Capture the cell that displays the provided text and extract its [X, Y] central coordinate. 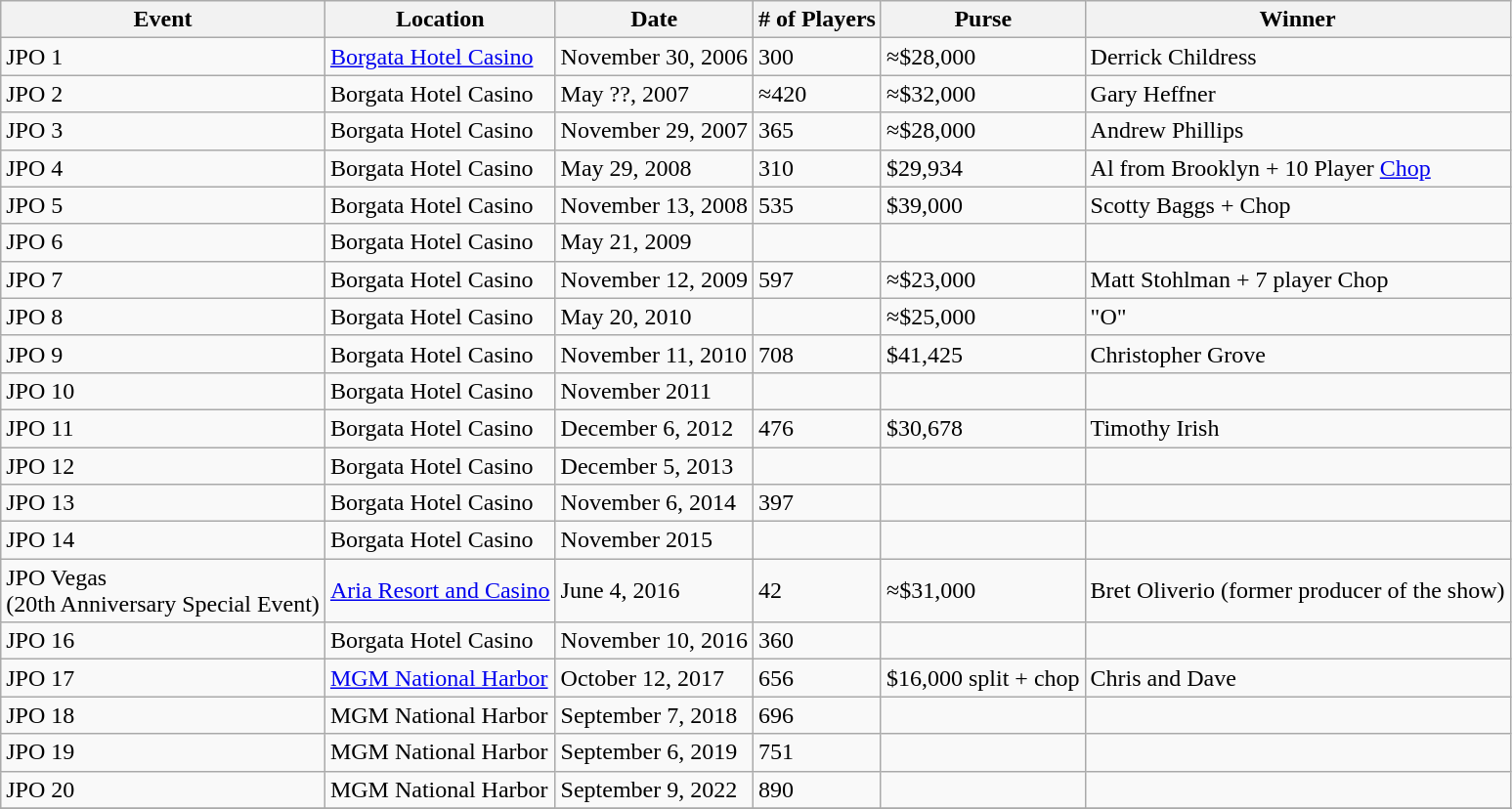
JPO 2 [163, 94]
890 [817, 789]
535 [817, 205]
JPO 19 [163, 752]
300 [817, 57]
$41,425 [983, 354]
JPO 1 [163, 57]
≈$23,000 [983, 279]
June 4, 2016 [654, 590]
December 5, 2013 [654, 466]
JPO 16 [163, 641]
Location [440, 20]
JPO 7 [163, 279]
JPO Vegas (20th Anniversary Special Event) [163, 590]
310 [817, 168]
November 2011 [654, 391]
JPO 13 [163, 503]
Christopher Grove [1298, 354]
September 9, 2022 [654, 789]
Matt Stohlman + 7 player Chop [1298, 279]
$16,000 split + chop [983, 678]
708 [817, 354]
696 [817, 715]
JPO 11 [163, 428]
Andrew Phillips [1298, 131]
September 7, 2018 [654, 715]
December 6, 2012 [654, 428]
Chris and Dave [1298, 678]
September 6, 2019 [654, 752]
November 30, 2006 [654, 57]
# of Players [817, 20]
JPO 5 [163, 205]
Bret Oliverio (former producer of the show) [1298, 590]
JPO 10 [163, 391]
≈$32,000 [983, 94]
May 21, 2009 [654, 242]
751 [817, 752]
Timothy Irish [1298, 428]
JPO 6 [163, 242]
656 [817, 678]
42 [817, 590]
May 20, 2010 [654, 317]
November 12, 2009 [654, 279]
November 29, 2007 [654, 131]
May ??, 2007 [654, 94]
≈$25,000 [983, 317]
JPO 14 [163, 540]
November 11, 2010 [654, 354]
365 [817, 131]
Purse [983, 20]
$30,678 [983, 428]
Winner [1298, 20]
397 [817, 503]
November 13, 2008 [654, 205]
November 2015 [654, 540]
Derrick Childress [1298, 57]
Scotty Baggs + Chop [1298, 205]
JPO 8 [163, 317]
≈$31,000 [983, 590]
JPO 20 [163, 789]
597 [817, 279]
JPO 12 [163, 466]
$39,000 [983, 205]
"O" [1298, 317]
JPO 3 [163, 131]
November 10, 2016 [654, 641]
Date [654, 20]
May 29, 2008 [654, 168]
360 [817, 641]
Aria Resort and Casino [440, 590]
Event [163, 20]
≈420 [817, 94]
November 6, 2014 [654, 503]
JPO 18 [163, 715]
Gary Heffner [1298, 94]
$29,934 [983, 168]
Al from Brooklyn + 10 Player Chop [1298, 168]
October 12, 2017 [654, 678]
JPO 4 [163, 168]
476 [817, 428]
JPO 17 [163, 678]
JPO 9 [163, 354]
